Determine the [x, y] coordinate at the center of the cell enclosing the given text.  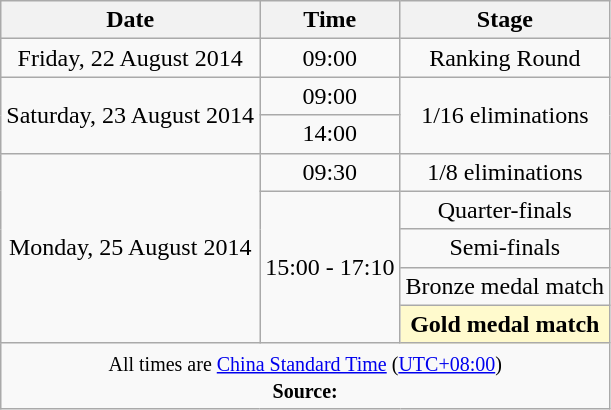
Stage [505, 20]
Time [330, 20]
15:00 - 17:10 [330, 267]
All times are China Standard Time (UTC+08:00) Source: [306, 376]
Saturday, 23 August 2014 [130, 115]
Quarter-finals [505, 210]
Gold medal match [505, 324]
14:00 [330, 134]
Bronze medal match [505, 286]
Semi-finals [505, 248]
Date [130, 20]
Friday, 22 August 2014 [130, 58]
1/16 eliminations [505, 115]
09:30 [330, 172]
Monday, 25 August 2014 [130, 248]
Ranking Round [505, 58]
1/8 eliminations [505, 172]
